Return (X, Y) of the center of cell containing provided text 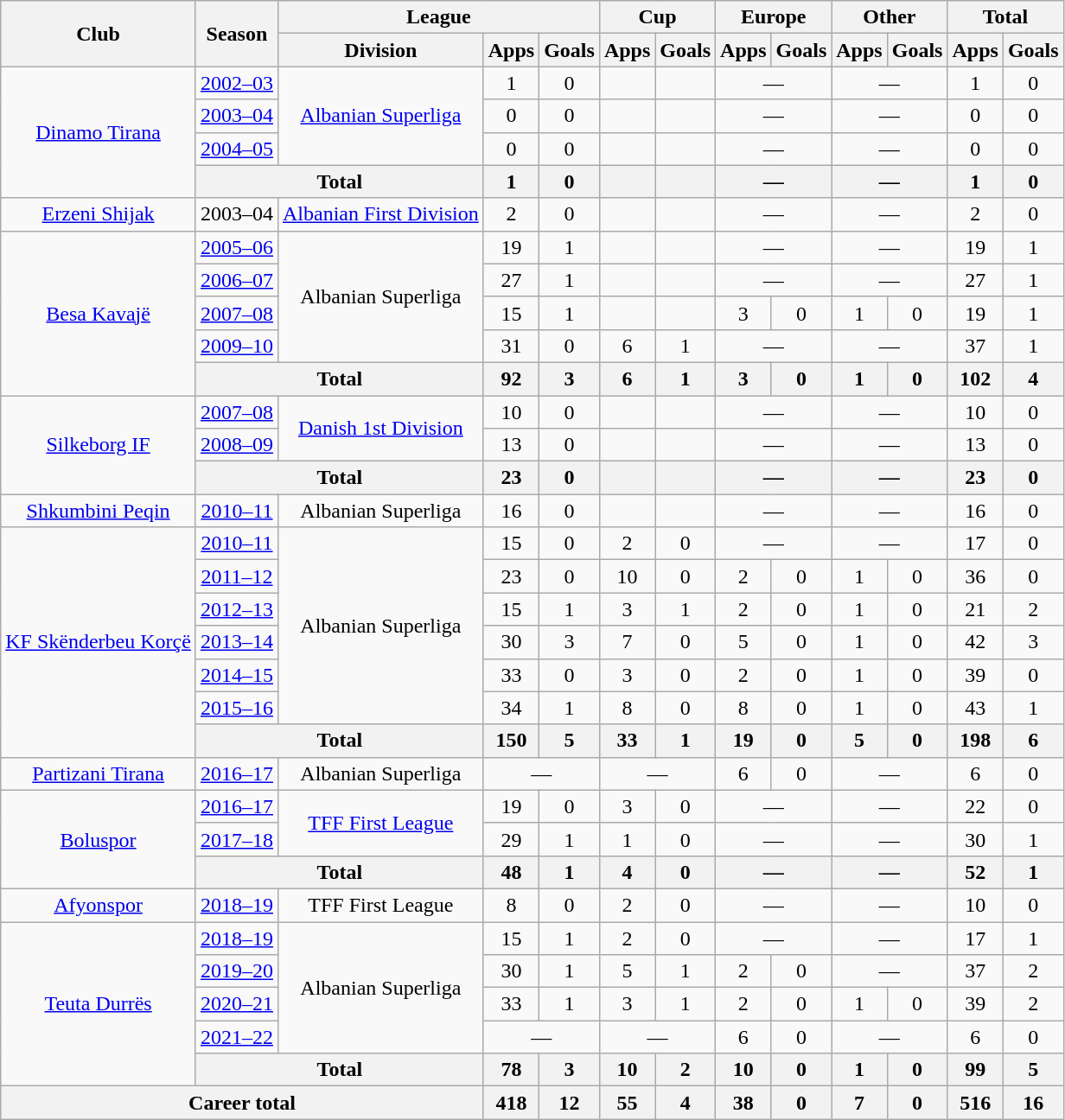
2002–03 (237, 83)
Other (890, 17)
KF Skënderbeu Korçë (99, 642)
78 (511, 1070)
Albanian First Division (380, 214)
43 (975, 708)
2006–07 (237, 280)
Career total (242, 1103)
Division (380, 50)
Shkumbini Peqin (99, 511)
2020–21 (237, 1004)
99 (975, 1070)
92 (511, 379)
36 (975, 576)
Erzeni Shijak (99, 214)
38 (743, 1103)
2017–18 (237, 839)
52 (975, 872)
42 (975, 642)
2015–16 (237, 708)
Partizani Tirana (99, 773)
2014–15 (237, 675)
Europe (774, 17)
Silkeborg IF (99, 445)
League (438, 17)
Danish 1st Division (380, 429)
55 (627, 1103)
2008–09 (237, 445)
Dinamo Tirana (99, 132)
516 (975, 1103)
198 (975, 741)
22 (975, 806)
2012–13 (237, 609)
12 (570, 1103)
31 (511, 346)
29 (511, 839)
Besa Kavajë (99, 313)
34 (511, 708)
21 (975, 609)
Boluspor (99, 839)
2005–06 (237, 247)
150 (511, 741)
Afyonspor (99, 905)
2011–12 (237, 576)
48 (511, 872)
Cup (657, 17)
2019–20 (237, 971)
2009–10 (237, 346)
2013–14 (237, 642)
Teuta Durrës (99, 1003)
2021–22 (237, 1037)
2004–05 (237, 149)
Club (99, 34)
418 (511, 1103)
102 (975, 379)
Season (237, 34)
